Return the [x, y] coordinate for the center point of the cell that contains the specified text.  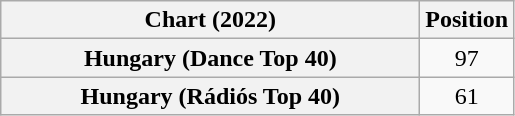
Chart (2022) [210, 20]
61 [467, 96]
Position [467, 20]
Hungary (Rádiós Top 40) [210, 96]
97 [467, 58]
Hungary (Dance Top 40) [210, 58]
